Determine the [X, Y] coordinate at the center of the cell enclosing the given text.  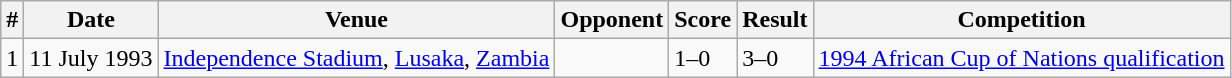
Score [703, 20]
Independence Stadium, Lusaka, Zambia [356, 58]
Result [775, 20]
Opponent [612, 20]
# [12, 20]
Competition [1022, 20]
3–0 [775, 58]
1994 African Cup of Nations qualification [1022, 58]
Venue [356, 20]
1 [12, 58]
11 July 1993 [91, 58]
Date [91, 20]
1–0 [703, 58]
